Capture the cell that displays the provided text and extract its (x, y) central coordinate. 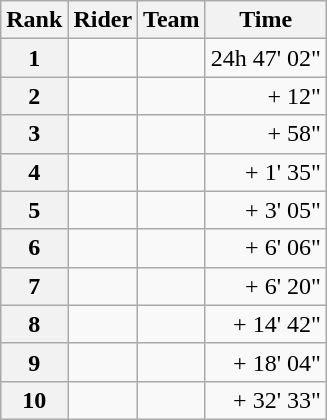
2 (34, 96)
Time (266, 20)
+ 58" (266, 134)
+ 32' 33" (266, 400)
+ 1' 35" (266, 172)
10 (34, 400)
+ 3' 05" (266, 210)
7 (34, 286)
+ 12" (266, 96)
+ 6' 20" (266, 286)
+ 14' 42" (266, 324)
9 (34, 362)
+ 6' 06" (266, 248)
Team (172, 20)
Rider (103, 20)
24h 47' 02" (266, 58)
3 (34, 134)
4 (34, 172)
Rank (34, 20)
1 (34, 58)
6 (34, 248)
8 (34, 324)
5 (34, 210)
+ 18' 04" (266, 362)
